Capture the cell that displays the provided text and extract its [X, Y] central coordinate. 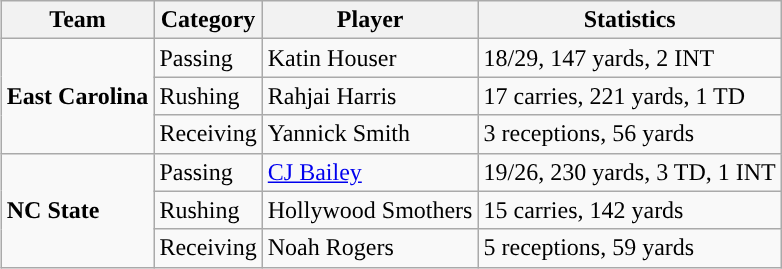
18/29, 147 yards, 2 INT [630, 58]
Statistics [630, 20]
15 carries, 142 yards [630, 210]
3 receptions, 56 yards [630, 134]
NC State [78, 210]
Team [78, 20]
17 carries, 221 yards, 1 TD [630, 96]
Category [208, 20]
Hollywood Smothers [370, 210]
Katin Houser [370, 58]
CJ Bailey [370, 172]
Yannick Smith [370, 134]
Noah Rogers [370, 248]
East Carolina [78, 96]
Rahjai Harris [370, 96]
5 receptions, 59 yards [630, 248]
Player [370, 20]
19/26, 230 yards, 3 TD, 1 INT [630, 172]
